Output the [x, y] coordinate of the center of the cell containing the given text.  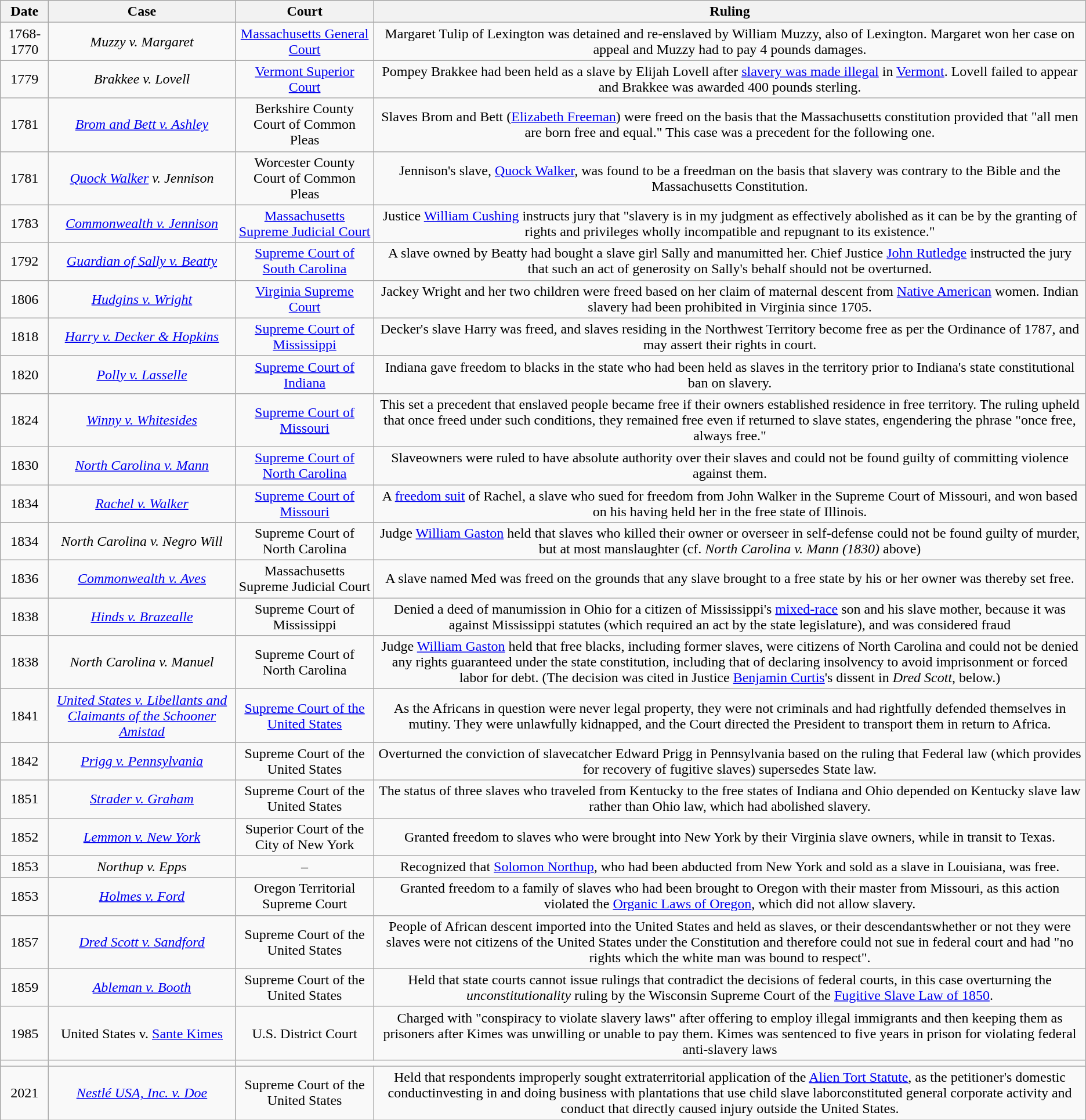
Brakkee v. Lovell [142, 79]
Brom and Bett v. Ashley [142, 125]
1842 [24, 761]
Lemmon v. New York [142, 836]
1824 [24, 420]
North Carolina v. Manuel [142, 662]
Recognized that Solomon Northup, who had been abducted from New York and sold as a slave in Louisiana, was free. [730, 867]
A slave named Med was freed on the grounds that any slave brought to a free state by his or her owner was thereby set free. [730, 579]
Berkshire County Court of Common Pleas [304, 125]
Case [142, 12]
Hudgins v. Wright [142, 299]
1818 [24, 336]
Ruling [730, 12]
1830 [24, 465]
Jennison's slave, Quock Walker, was found to be a freedman on the basis that slavery was contrary to the Bible and the Massachusetts Constitution. [730, 178]
Strader v. Graham [142, 799]
1859 [24, 987]
1768-1770 [24, 42]
Oregon Territorial Supreme Court [304, 897]
1852 [24, 836]
Dred Scott v. Sandford [142, 942]
1841 [24, 716]
1836 [24, 579]
Supreme Court of Indiana [304, 375]
Worcester County Court of Common Pleas [304, 178]
1806 [24, 299]
Rachel v. Walker [142, 503]
– [304, 867]
1985 [24, 1033]
Holmes v. Ford [142, 897]
Polly v. Lasselle [142, 375]
North Carolina v. Negro Will [142, 542]
Northup v. Epps [142, 867]
1792 [24, 261]
Hinds v. Brazealle [142, 617]
Vermont Superior Court [304, 79]
United States v. Libellants and Claimants of the Schooner Amistad [142, 716]
Slaveowners were ruled to have absolute authority over their slaves and could not be found guilty of committing violence against them. [730, 465]
Nestlé USA, Inc. v. Doe [142, 1093]
1857 [24, 942]
Indiana gave freedom to blacks in the state who had been held as slaves in the territory prior to Indiana's state constitutional ban on slavery. [730, 375]
Commonwealth v. Jennison [142, 224]
Prigg v. Pennsylvania [142, 761]
Winny v. Whitesides [142, 420]
Date [24, 12]
Muzzy v. Margaret [142, 42]
1851 [24, 799]
Virginia Supreme Court [304, 299]
Court [304, 12]
1779 [24, 79]
Supreme Court of South Carolina [304, 261]
Granted freedom to slaves who were brought into New York by their Virginia slave owners, while in transit to Texas. [730, 836]
United States v. Sante Kimes [142, 1033]
Ableman v. Booth [142, 987]
Quock Walker v. Jennison [142, 178]
Commonwealth v. Aves [142, 579]
2021 [24, 1093]
Harry v. Decker & Hopkins [142, 336]
North Carolina v. Mann [142, 465]
Guardian of Sally v. Beatty [142, 261]
1783 [24, 224]
Superior Court of the City of New York [304, 836]
Massachusetts General Court [304, 42]
U.S. District Court [304, 1033]
1820 [24, 375]
